Return (x, y) of the center of cell containing provided text 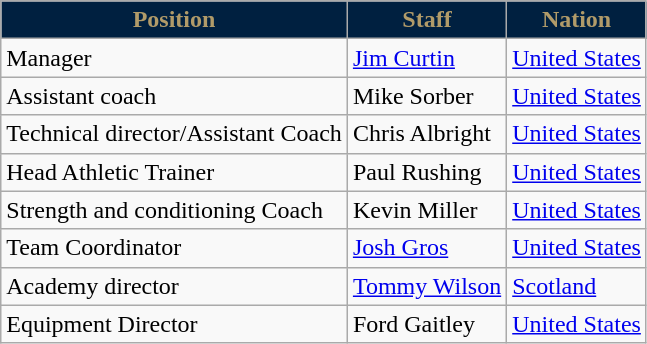
Head Athletic Trainer (174, 172)
Nation (577, 20)
Strength and conditioning Coach (174, 210)
Ford Gaitley (426, 324)
Jim Curtin (426, 58)
Technical director/Assistant Coach (174, 134)
Staff (426, 20)
Team Coordinator (174, 248)
Manager (174, 58)
Paul Rushing (426, 172)
Scotland (577, 286)
Josh Gros (426, 248)
Chris Albright (426, 134)
Tommy Wilson (426, 286)
Equipment Director (174, 324)
Assistant coach (174, 96)
Position (174, 20)
Academy director (174, 286)
Mike Sorber (426, 96)
Kevin Miller (426, 210)
